Determine the [x, y] coordinate at the center of the cell enclosing the given text.  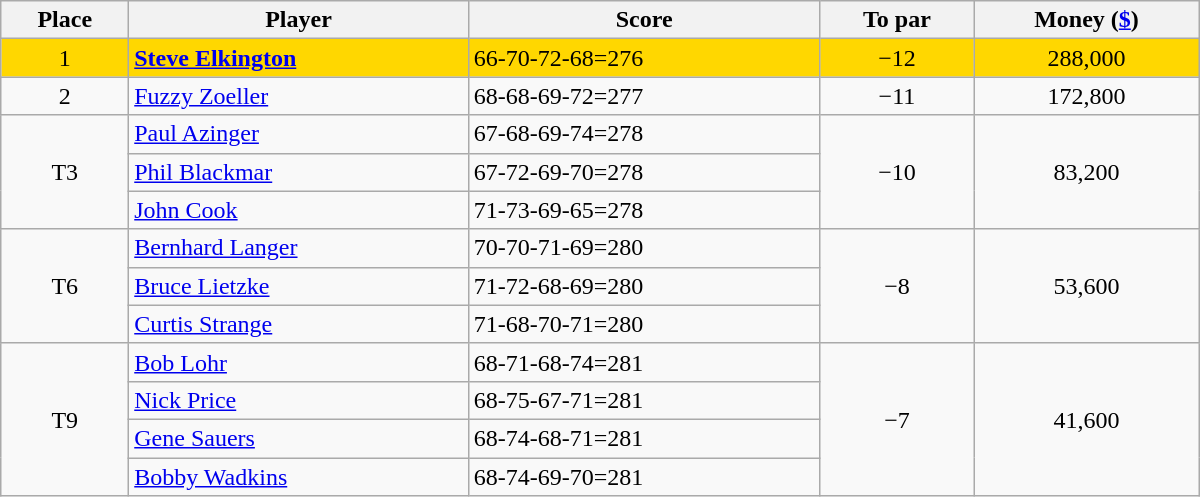
−8 [897, 286]
71-73-69-65=278 [644, 210]
68-74-69-70=281 [644, 477]
−10 [897, 172]
Bruce Lietzke [299, 286]
Phil Blackmar [299, 172]
71-68-70-71=280 [644, 324]
288,000 [1086, 58]
67-68-69-74=278 [644, 134]
70-70-71-69=280 [644, 248]
68-75-67-71=281 [644, 400]
Gene Sauers [299, 438]
Nick Price [299, 400]
Steve Elkington [299, 58]
68-68-69-72=277 [644, 96]
Place [65, 20]
67-72-69-70=278 [644, 172]
Score [644, 20]
71-72-68-69=280 [644, 286]
Bernhard Langer [299, 248]
Money ($) [1086, 20]
To par [897, 20]
−7 [897, 419]
−12 [897, 58]
Bob Lohr [299, 362]
T3 [65, 172]
68-71-68-74=281 [644, 362]
T6 [65, 286]
68-74-68-71=281 [644, 438]
41,600 [1086, 419]
1 [65, 58]
53,600 [1086, 286]
Curtis Strange [299, 324]
Bobby Wadkins [299, 477]
Paul Azinger [299, 134]
172,800 [1086, 96]
John Cook [299, 210]
Player [299, 20]
83,200 [1086, 172]
Fuzzy Zoeller [299, 96]
66-70-72-68=276 [644, 58]
2 [65, 96]
T9 [65, 419]
−11 [897, 96]
